Provide the (x, y) coordinate of the cell's center where the given text is located.  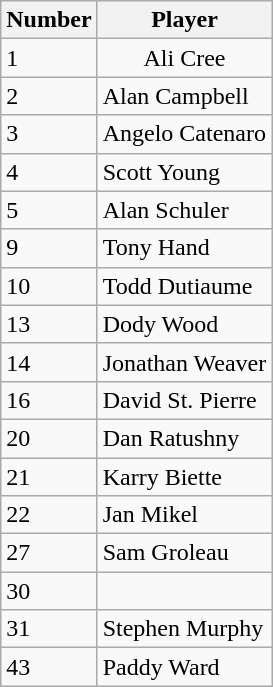
Tony Hand (184, 248)
31 (49, 629)
Dody Wood (184, 324)
30 (49, 591)
4 (49, 172)
Ali Cree (184, 58)
Paddy Ward (184, 667)
20 (49, 438)
Karry Biette (184, 477)
3 (49, 134)
5 (49, 210)
43 (49, 667)
Jonathan Weaver (184, 362)
Player (184, 20)
Todd Dutiaume (184, 286)
1 (49, 58)
Alan Campbell (184, 96)
2 (49, 96)
9 (49, 248)
Dan Ratushny (184, 438)
Jan Mikel (184, 515)
Scott Young (184, 172)
Alan Schuler (184, 210)
22 (49, 515)
Stephen Murphy (184, 629)
27 (49, 553)
13 (49, 324)
10 (49, 286)
Angelo Catenaro (184, 134)
16 (49, 400)
Number (49, 20)
David St. Pierre (184, 400)
21 (49, 477)
14 (49, 362)
Sam Groleau (184, 553)
